Locate the cell with the specified text and output its (X, Y) center coordinate. 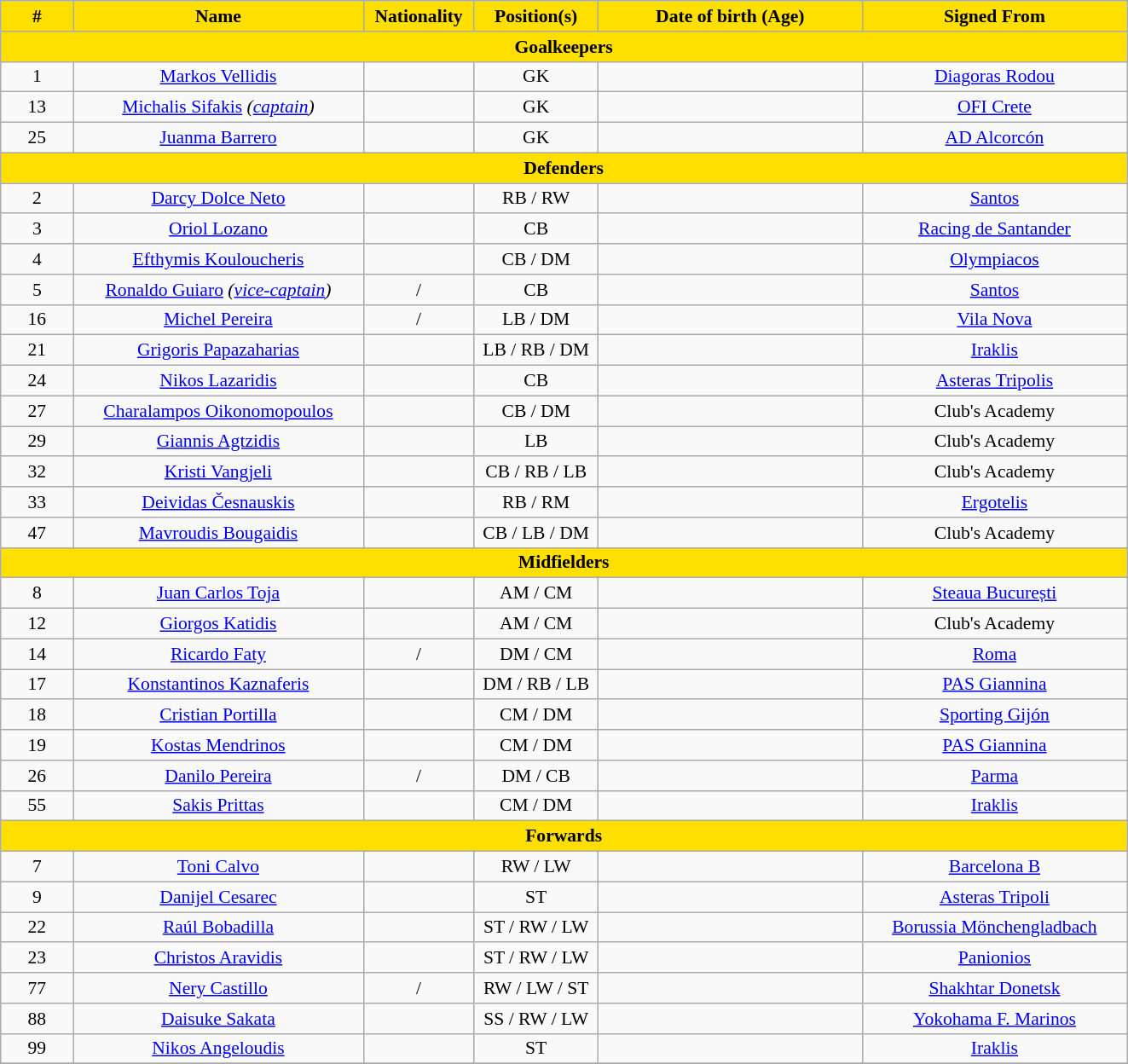
Danilo Pereira (218, 776)
Shakhtar Donetsk (994, 988)
Deividas Česnauskis (218, 502)
Sakis Prittas (218, 806)
18 (38, 715)
77 (38, 988)
19 (38, 745)
Ergotelis (994, 502)
Cristian Portilla (218, 715)
LB / DM (535, 320)
Konstantinos Kaznaferis (218, 685)
16 (38, 320)
Giorgos Katidis (218, 624)
# (38, 16)
Oriol Lozano (218, 229)
Signed From (994, 16)
88 (38, 1019)
Danijel Cesarec (218, 897)
26 (38, 776)
Asteras Tripolis (994, 381)
Position(s) (535, 16)
1 (38, 77)
Asteras Tripoli (994, 897)
Olympiacos (994, 259)
Date of birth (Age) (730, 16)
2 (38, 199)
Kostas Mendrinos (218, 745)
13 (38, 107)
Efthymis Kouloucheris (218, 259)
14 (38, 654)
AD Alcorcón (994, 138)
9 (38, 897)
Charalampos Oikonomopoulos (218, 411)
Giannis Agtzidis (218, 442)
33 (38, 502)
DM / RB / LB (535, 685)
Panionios (994, 958)
Nationality (419, 16)
Borussia Mönchengladbach (994, 928)
DM / CM (535, 654)
RW / LW / ST (535, 988)
Nery Castillo (218, 988)
Daisuke Sakata (218, 1019)
Markos Vellidis (218, 77)
RB / RW (535, 199)
55 (38, 806)
Juanma Barrero (218, 138)
CB / RB / LB (535, 472)
25 (38, 138)
Michel Pereira (218, 320)
Raúl Bobadilla (218, 928)
Ricardo Faty (218, 654)
Nikos Angeloudis (218, 1049)
Michalis Sifakis (captain) (218, 107)
RW / LW (535, 867)
17 (38, 685)
DM / CB (535, 776)
Christos Aravidis (218, 958)
Grigoris Papazaharias (218, 350)
SS / RW / LW (535, 1019)
LB (535, 442)
RB / RM (535, 502)
Vila Nova (994, 320)
Nikos Lazaridis (218, 381)
Parma (994, 776)
21 (38, 350)
Toni Calvo (218, 867)
Darcy Dolce Neto (218, 199)
3 (38, 229)
Juan Carlos Toja (218, 593)
Yokohama F. Marinos (994, 1019)
LB / RB / DM (535, 350)
CB / LB / DM (535, 533)
12 (38, 624)
Name (218, 16)
Diagoras Rodou (994, 77)
Forwards (564, 836)
Defenders (564, 168)
Kristi Vangjeli (218, 472)
8 (38, 593)
Mavroudis Bougaidis (218, 533)
Roma (994, 654)
Ronaldo Guiaro (vice-captain) (218, 290)
32 (38, 472)
5 (38, 290)
47 (38, 533)
27 (38, 411)
Midfielders (564, 563)
29 (38, 442)
7 (38, 867)
4 (38, 259)
Racing de Santander (994, 229)
Steaua București (994, 593)
Sporting Gijón (994, 715)
23 (38, 958)
24 (38, 381)
OFI Crete (994, 107)
Goalkeepers (564, 47)
22 (38, 928)
Barcelona B (994, 867)
99 (38, 1049)
